From the cell containing the given text, extract its center point as (X, Y) coordinate. 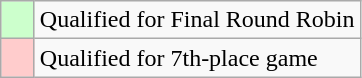
Qualified for 7th-place game (197, 58)
Qualified for Final Round Robin (197, 20)
